Detect which cell encompasses the target text, then output its [x, y] center coordinate. 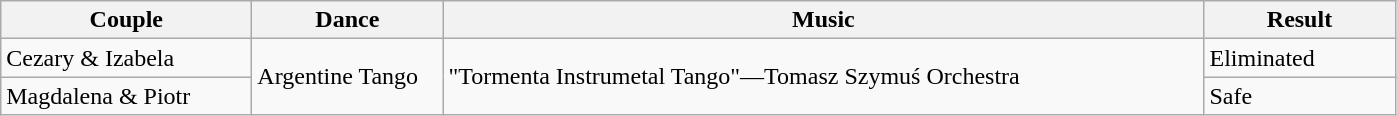
"Tormenta Instrumetal Tango"—Tomasz Szymuś Orchestra [824, 77]
Music [824, 20]
Cezary & Izabela [126, 58]
Result [1300, 20]
Safe [1300, 96]
Magdalena & Piotr [126, 96]
Eliminated [1300, 58]
Couple [126, 20]
Dance [348, 20]
Argentine Tango [348, 77]
